From the cell containing the given text, extract its center point as (X, Y) coordinate. 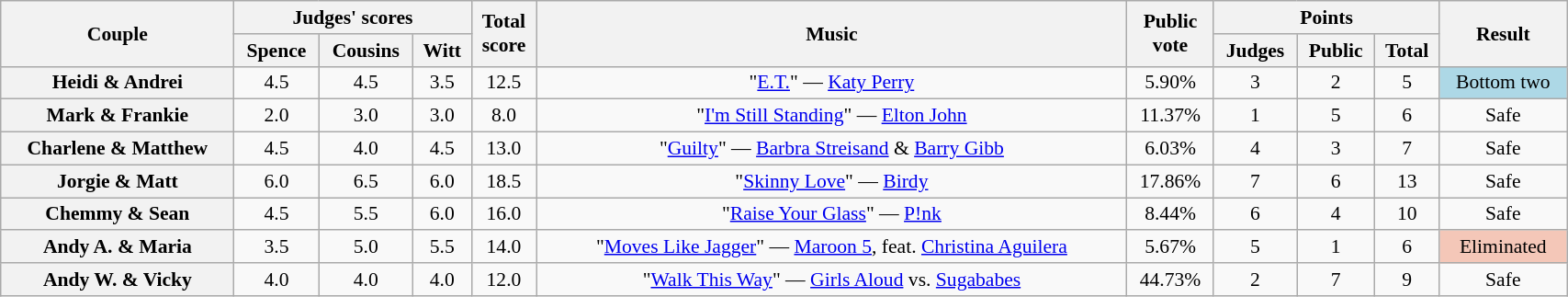
12.5 (503, 83)
"Guilty" — Barbra Streisand & Barry Gibb (832, 149)
10 (1406, 214)
13 (1406, 181)
Charlene & Matthew (118, 149)
Chemmy & Sean (118, 214)
Eliminated (1503, 247)
Publicvote (1170, 33)
"Skinny Love" — Birdy (832, 181)
Andy A. & Maria (118, 247)
Judges' scores (353, 17)
44.73% (1170, 280)
9 (1406, 280)
16.0 (503, 214)
Heidi & Andrei (118, 83)
5.0 (366, 247)
Jorgie & Matt (118, 181)
"Moves Like Jagger" — Maroon 5, feat. Christina Aguilera (832, 247)
"E.T." — Katy Perry (832, 83)
18.5 (503, 181)
17.86% (1170, 181)
2.0 (276, 116)
14.0 (503, 247)
Judges (1255, 51)
8.44% (1170, 214)
11.37% (1170, 116)
Cousins (366, 51)
Witt (442, 51)
5.90% (1170, 83)
Totalscore (503, 33)
"I'm Still Standing" — Elton John (832, 116)
6.5 (366, 181)
Public (1336, 51)
Bottom two (1503, 83)
Spence (276, 51)
"Raise Your Glass" — P!nk (832, 214)
Andy W. & Vicky (118, 280)
Music (832, 33)
5.67% (1170, 247)
Points (1326, 17)
12.0 (503, 280)
8.0 (503, 116)
Couple (118, 33)
13.0 (503, 149)
Total (1406, 51)
6.03% (1170, 149)
Result (1503, 33)
"Walk This Way" — Girls Aloud vs. Sugababes (832, 280)
Mark & Frankie (118, 116)
